Search for the cell housing the specified text and yield its (x, y) center coordinate. 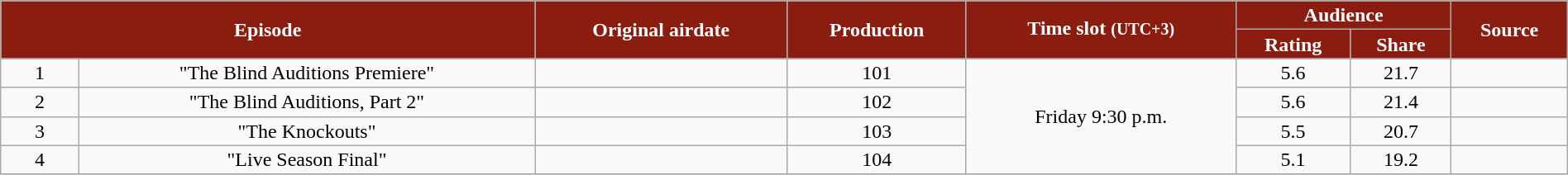
5.1 (1293, 160)
103 (877, 130)
Friday 9:30 p.m. (1101, 116)
104 (877, 160)
Share (1401, 45)
"The Blind Auditions Premiere" (306, 73)
1 (40, 73)
Production (877, 30)
Time slot (UTC+3) (1101, 30)
2 (40, 102)
4 (40, 160)
Original airdate (661, 30)
101 (877, 73)
Source (1509, 30)
Rating (1293, 45)
5.5 (1293, 130)
Episode (268, 30)
3 (40, 130)
Audience (1343, 15)
20.7 (1401, 130)
"The Blind Auditions, Part 2" (306, 102)
"The Knockouts" (306, 130)
"Live Season Final" (306, 160)
21.7 (1401, 73)
102 (877, 102)
21.4 (1401, 102)
19.2 (1401, 160)
